Capture the cell that displays the provided text and extract its (X, Y) central coordinate. 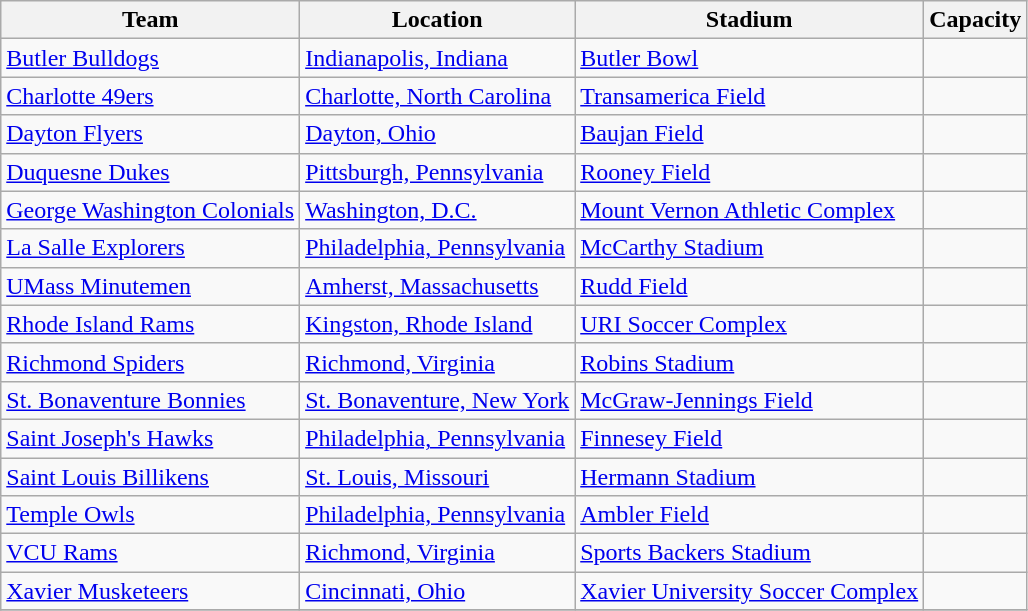
Dayton, Ohio (438, 134)
Indianapolis, Indiana (438, 58)
Hermann Stadium (750, 477)
George Washington Colonials (150, 210)
Saint Joseph's Hawks (150, 438)
Ambler Field (750, 515)
Rudd Field (750, 286)
St. Bonaventure Bonnies (150, 400)
Charlotte, North Carolina (438, 96)
URI Soccer Complex (750, 324)
Team (150, 20)
St. Bonaventure, New York (438, 400)
Duquesne Dukes (150, 172)
Xavier University Soccer Complex (750, 591)
Butler Bulldogs (150, 58)
Washington, D.C. (438, 210)
VCU Rams (150, 553)
Saint Louis Billikens (150, 477)
Sports Backers Stadium (750, 553)
Rooney Field (750, 172)
La Salle Explorers (150, 248)
Xavier Musketeers (150, 591)
Dayton Flyers (150, 134)
McCarthy Stadium (750, 248)
Finnesey Field (750, 438)
Cincinnati, Ohio (438, 591)
Mount Vernon Athletic Complex (750, 210)
Location (438, 20)
McGraw-Jennings Field (750, 400)
Butler Bowl (750, 58)
Amherst, Massachusetts (438, 286)
Transamerica Field (750, 96)
Pittsburgh, Pennsylvania (438, 172)
UMass Minutemen (150, 286)
Capacity (976, 20)
Richmond Spiders (150, 362)
Stadium (750, 20)
Kingston, Rhode Island (438, 324)
Charlotte 49ers (150, 96)
St. Louis, Missouri (438, 477)
Robins Stadium (750, 362)
Baujan Field (750, 134)
Temple Owls (150, 515)
Rhode Island Rams (150, 324)
